Search for the cell housing the specified text and yield its (x, y) center coordinate. 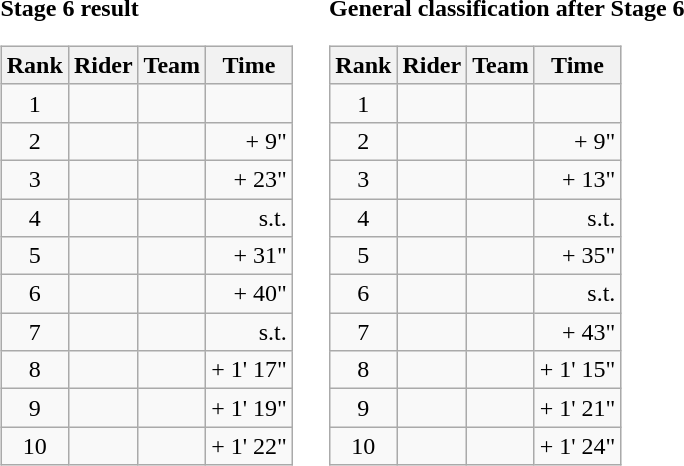
+ 43" (578, 332)
+ 35" (578, 256)
+ 1' 21" (578, 408)
+ 23" (250, 179)
+ 31" (250, 256)
+ 1' 22" (250, 446)
+ 1' 19" (250, 408)
+ 1' 24" (578, 446)
+ 1' 17" (250, 370)
+ 13" (578, 179)
+ 40" (250, 294)
+ 1' 15" (578, 370)
